Output the (x, y) coordinate of the center of the cell containing the given text.  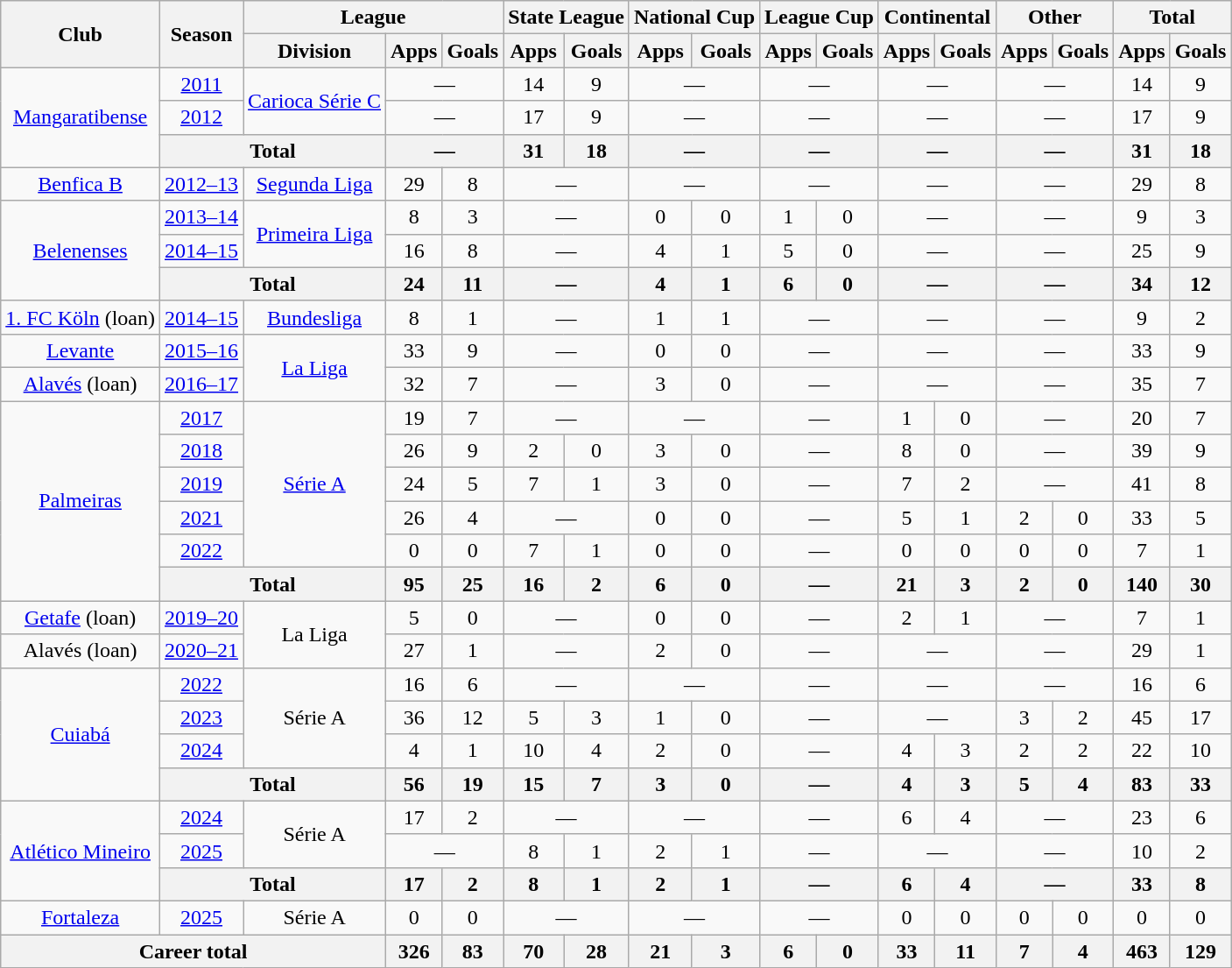
Atlético Mineiro (81, 851)
140 (1142, 584)
2019–20 (201, 618)
Primeira Liga (315, 234)
Career total (194, 950)
League Cup (820, 18)
National Cup (693, 18)
27 (414, 651)
2013–14 (201, 217)
22 (1142, 751)
2021 (201, 518)
League (373, 18)
70 (534, 950)
Segunda Liga (315, 184)
Other (1054, 18)
Club (81, 34)
State League (567, 18)
1. FC Köln (loan) (81, 317)
Cuiabá (81, 734)
23 (1142, 817)
Getafe (loan) (81, 618)
2018 (201, 451)
326 (414, 950)
2012 (201, 117)
Fortaleza (81, 917)
2015–16 (201, 350)
15 (534, 784)
28 (597, 950)
34 (1142, 284)
41 (1142, 484)
2011 (201, 84)
2019 (201, 484)
Mangaratibense (81, 117)
95 (414, 584)
45 (1142, 717)
2016–17 (201, 384)
129 (1200, 950)
Carioca Série C (315, 101)
56 (414, 784)
Season (201, 34)
20 (1142, 418)
Bundesliga (315, 317)
Levante (81, 350)
2017 (201, 418)
35 (1142, 384)
Belenenses (81, 251)
Benfica B (81, 184)
Continental (937, 18)
Palmeiras (81, 501)
39 (1142, 451)
30 (1200, 584)
Division (315, 51)
2023 (201, 717)
2012–13 (201, 184)
463 (1142, 950)
32 (414, 384)
2020–21 (201, 651)
36 (414, 717)
